Extract the (x, y) coordinate from the center of the cell holding the provided text.  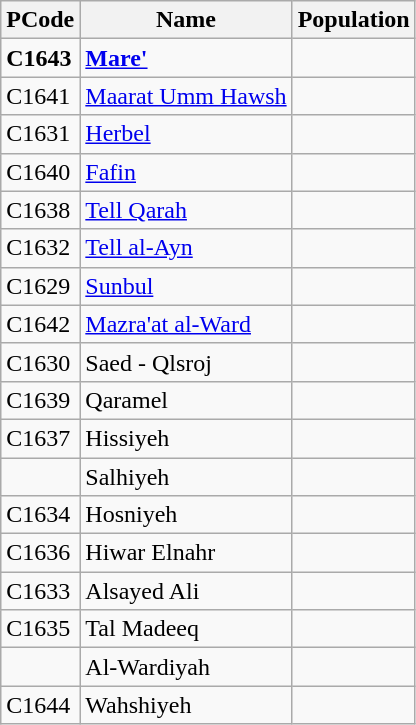
Mazra'at al-Ward (186, 324)
Alsayed Ali (186, 591)
Hosniyeh (186, 515)
C1644 (40, 705)
Herbel (186, 134)
Population (354, 20)
Mare' (186, 58)
Wahshiyeh (186, 705)
C1635 (40, 629)
PCode (40, 20)
C1643 (40, 58)
Maarat Umm Hawsh (186, 96)
C1637 (40, 438)
Fafin (186, 172)
Al-Wardiyah (186, 667)
Salhiyeh (186, 477)
C1640 (40, 172)
Sunbul (186, 286)
Hiwar Elnahr (186, 553)
C1641 (40, 96)
Qaramel (186, 400)
C1631 (40, 134)
C1633 (40, 591)
C1636 (40, 553)
C1638 (40, 210)
Tell al-Ayn (186, 248)
C1634 (40, 515)
Tal Madeeq (186, 629)
C1629 (40, 286)
C1632 (40, 248)
Hissiyeh (186, 438)
C1630 (40, 362)
Saed - Qlsroj (186, 362)
C1642 (40, 324)
Name (186, 20)
Tell Qarah (186, 210)
C1639 (40, 400)
